Return (x, y) of the center of cell containing provided text 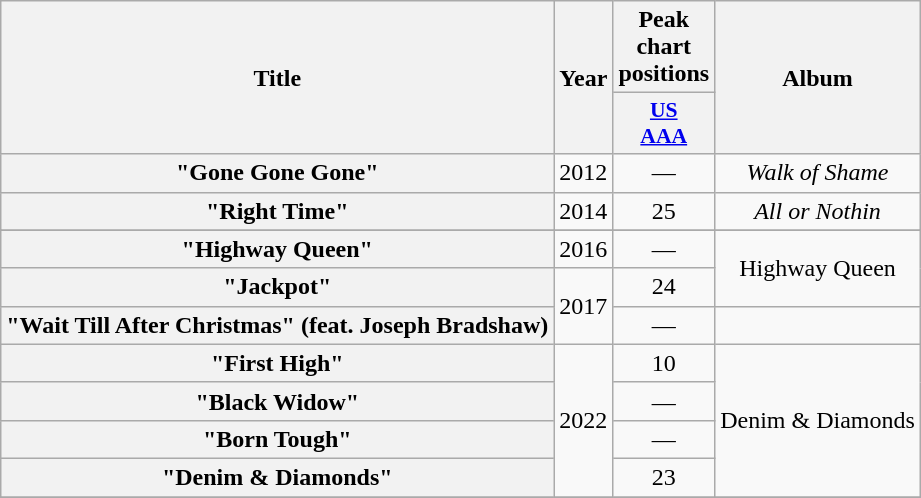
"Born Tough" (278, 439)
25 (664, 211)
Year (584, 78)
All or Nothin (818, 211)
Album (818, 78)
2016 (584, 249)
Walk of Shame (818, 173)
Peak chart positions (664, 47)
"First High" (278, 363)
2022 (584, 420)
"Highway Queen" (278, 249)
Highway Queen (818, 268)
10 (664, 363)
2012 (584, 173)
"Black Widow" (278, 401)
USAAA (664, 124)
"Wait Till After Christmas" (feat. Joseph Bradshaw) (278, 325)
24 (664, 287)
Title (278, 78)
23 (664, 477)
"Gone Gone Gone" (278, 173)
"Right Time" (278, 211)
2017 (584, 306)
"Denim & Diamonds" (278, 477)
"Jackpot" (278, 287)
2014 (584, 211)
Denim & Diamonds (818, 420)
